For the text-containing cell, return its midpoint in (X, Y) coordinate format. 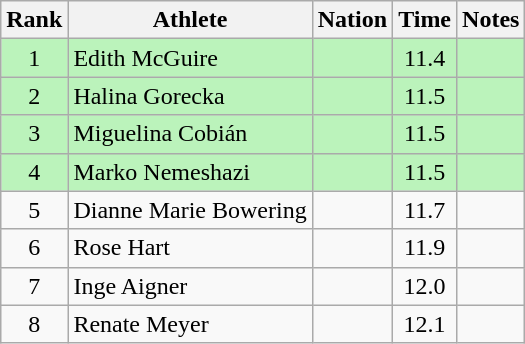
Inge Aigner (190, 286)
Nation (352, 20)
12.1 (425, 324)
2 (34, 96)
Edith McGuire (190, 58)
11.7 (425, 210)
Renate Meyer (190, 324)
Rose Hart (190, 248)
11.4 (425, 58)
7 (34, 286)
Athlete (190, 20)
6 (34, 248)
1 (34, 58)
12.0 (425, 286)
5 (34, 210)
Rank (34, 20)
Notes (491, 20)
8 (34, 324)
3 (34, 134)
11.9 (425, 248)
Halina Gorecka (190, 96)
4 (34, 172)
Marko Nemeshazi (190, 172)
Miguelina Cobián (190, 134)
Time (425, 20)
Dianne Marie Bowering (190, 210)
